Find where the given text appears and provide that cell's center as (X, Y) coordinate. 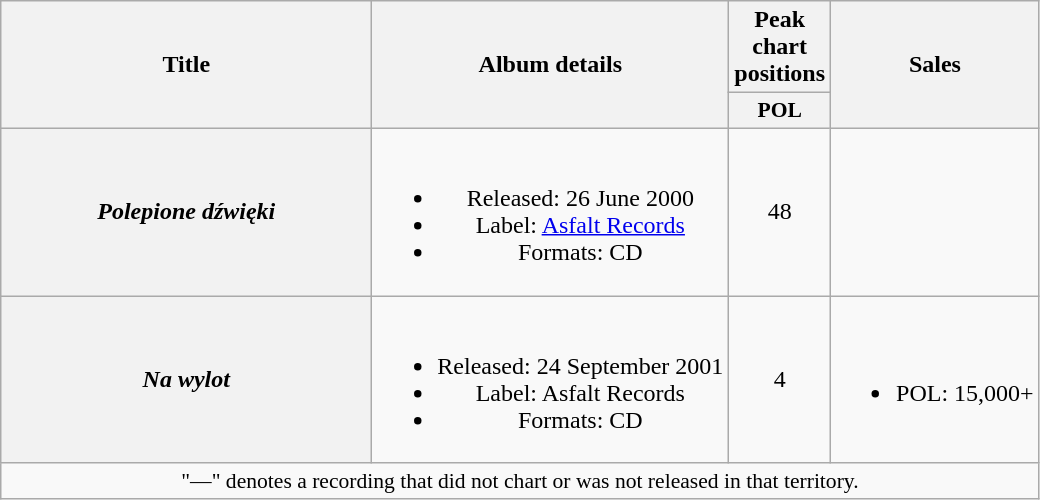
Released: 24 September 2001Label: Asfalt RecordsFormats: CD (550, 380)
Released: 26 June 2000Label: Asfalt RecordsFormats: CD (550, 212)
48 (780, 212)
"—" denotes a recording that did not chart or was not released in that territory. (520, 481)
Sales (936, 65)
Na wylot (186, 380)
Polepione dźwięki (186, 212)
POL (780, 111)
POL: 15,000+ (936, 380)
Album details (550, 65)
Title (186, 65)
4 (780, 380)
Peak chart positions (780, 47)
